Pinpoint the cell where the given text exists, returning its (X, Y) midpoint coordinate. 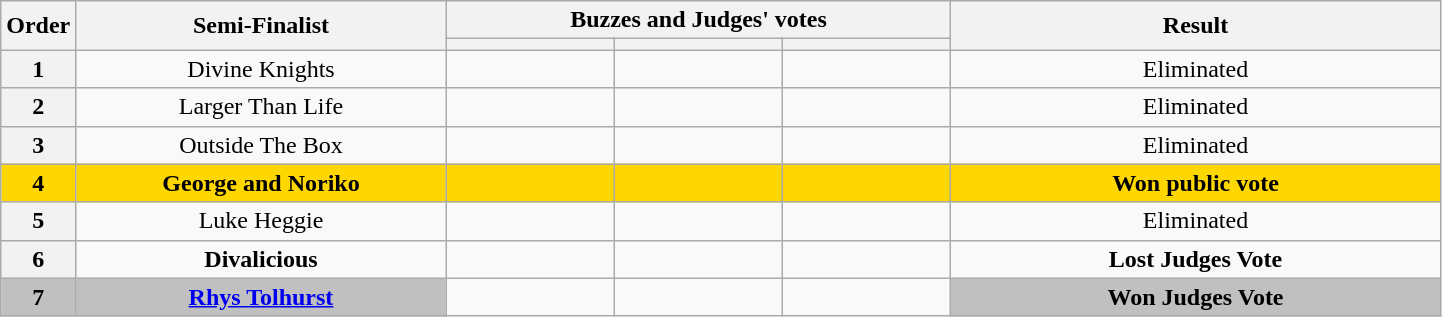
5 (38, 221)
Rhys Tolhurst (261, 297)
6 (38, 259)
Semi-Finalist (261, 26)
Lost Judges Vote (1196, 259)
1 (38, 69)
Larger Than Life (261, 107)
2 (38, 107)
Result (1196, 26)
Order (38, 26)
Divine Knights (261, 69)
Luke Heggie (261, 221)
George and Noriko (261, 183)
Divalicious (261, 259)
7 (38, 297)
Won public vote (1196, 183)
Won Judges Vote (1196, 297)
3 (38, 145)
Outside The Box (261, 145)
Buzzes and Judges' votes (698, 20)
4 (38, 183)
